Return the [X, Y] coordinate for the center point of the cell that contains the specified text.  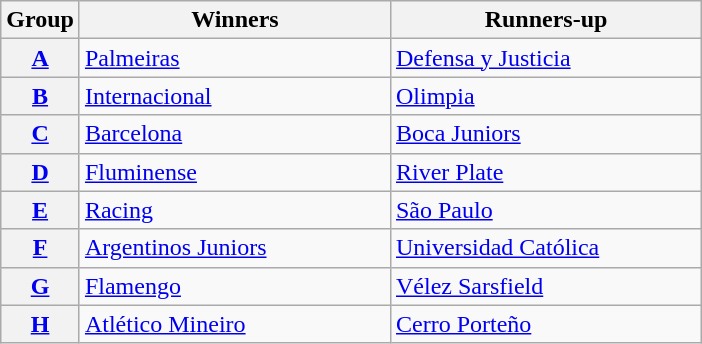
Atlético Mineiro [234, 324]
Racing [234, 210]
River Plate [546, 172]
C [40, 134]
Universidad Católica [546, 248]
D [40, 172]
Palmeiras [234, 58]
F [40, 248]
Fluminense [234, 172]
E [40, 210]
Barcelona [234, 134]
Group [40, 20]
B [40, 96]
Vélez Sarsfield [546, 286]
Winners [234, 20]
H [40, 324]
A [40, 58]
Flamengo [234, 286]
Olimpia [546, 96]
Cerro Porteño [546, 324]
São Paulo [546, 210]
Boca Juniors [546, 134]
Internacional [234, 96]
Argentinos Juniors [234, 248]
Runners-up [546, 20]
G [40, 286]
Defensa y Justicia [546, 58]
